Determine the (x, y) coordinate at the center of the cell enclosing the given text.  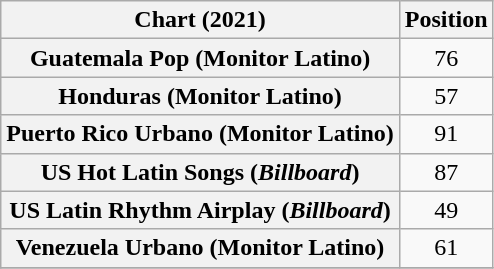
Chart (2021) (200, 20)
61 (446, 248)
57 (446, 96)
76 (446, 58)
Guatemala Pop (Monitor Latino) (200, 58)
91 (446, 134)
Position (446, 20)
Honduras (Monitor Latino) (200, 96)
Venezuela Urbano (Monitor Latino) (200, 248)
49 (446, 210)
Puerto Rico Urbano (Monitor Latino) (200, 134)
US Latin Rhythm Airplay (Billboard) (200, 210)
US Hot Latin Songs (Billboard) (200, 172)
87 (446, 172)
